Identify which cell holds the provided text, then report its [X, Y] central coordinate. 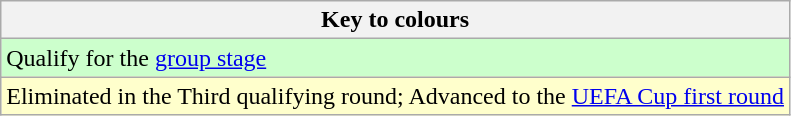
Key to colours [396, 20]
Qualify for the group stage [396, 58]
Eliminated in the Third qualifying round; Advanced to the UEFA Cup first round [396, 96]
